Provide the (X, Y) coordinate of the cell's center where the given text is located.  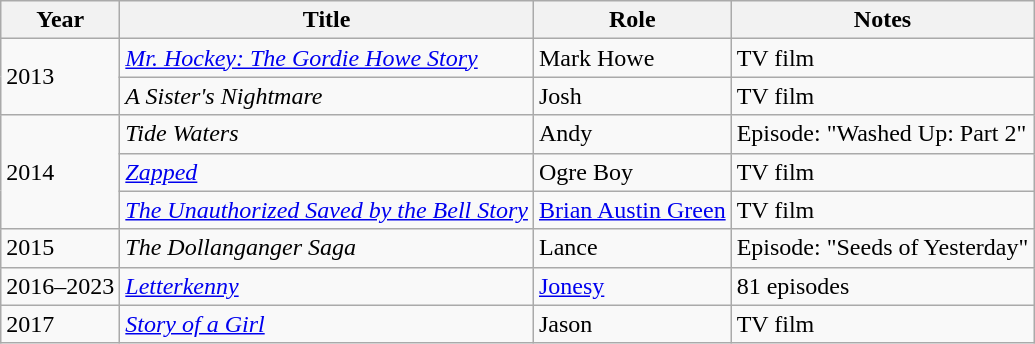
Jonesy (632, 286)
The Unauthorized Saved by the Bell Story (327, 210)
Jason (632, 324)
Mr. Hockey: The Gordie Howe Story (327, 58)
Title (327, 20)
Josh (632, 96)
Notes (882, 20)
2016–2023 (60, 286)
Andy (632, 134)
2013 (60, 77)
Role (632, 20)
81 episodes (882, 286)
2015 (60, 248)
2017 (60, 324)
The Dollanganger Saga (327, 248)
Ogre Boy (632, 172)
Tide Waters (327, 134)
2014 (60, 172)
Lance (632, 248)
Story of a Girl (327, 324)
A Sister's Nightmare (327, 96)
Episode: "Washed Up: Part 2" (882, 134)
Letterkenny (327, 286)
Episode: "Seeds of Yesterday" (882, 248)
Zapped (327, 172)
Year (60, 20)
Mark Howe (632, 58)
Brian Austin Green (632, 210)
